Return [x, y] of the center of cell containing provided text 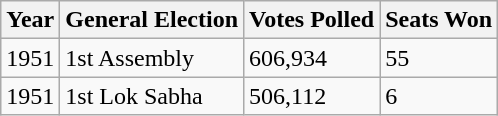
506,112 [312, 96]
Year [30, 20]
Seats Won [439, 20]
1st Assembly [152, 58]
Votes Polled [312, 20]
606,934 [312, 58]
General Election [152, 20]
6 [439, 96]
55 [439, 58]
1st Lok Sabha [152, 96]
